Find where the given text appears and provide that cell's center as (X, Y) coordinate. 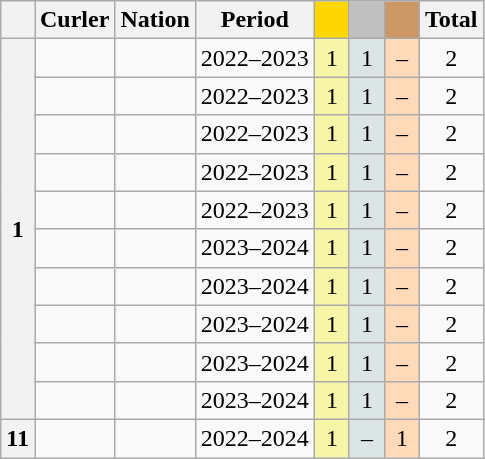
Total (452, 20)
Curler (74, 20)
Nation (155, 20)
11 (18, 438)
Period (254, 20)
2022–2024 (254, 438)
